For the text-containing cell, return its midpoint in (X, Y) coordinate format. 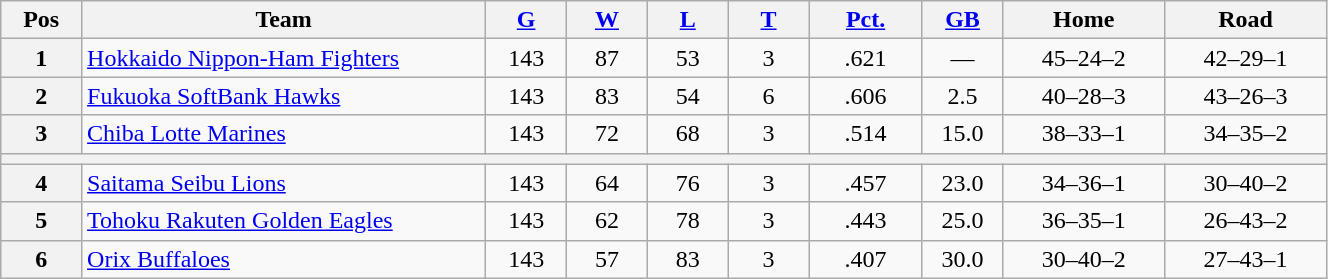
43–26–3 (1246, 96)
53 (688, 58)
.514 (866, 134)
76 (688, 183)
.443 (866, 221)
54 (688, 96)
15.0 (962, 134)
2.5 (962, 96)
.606 (866, 96)
36–35–1 (1084, 221)
30.0 (962, 259)
Home (1084, 20)
Road (1246, 20)
T (768, 20)
Hokkaido Nippon-Ham Fighters (284, 58)
— (962, 58)
G (526, 20)
5 (42, 221)
L (688, 20)
W (608, 20)
Pos (42, 20)
34–36–1 (1084, 183)
72 (608, 134)
Tohoku Rakuten Golden Eagles (284, 221)
68 (688, 134)
42–29–1 (1246, 58)
26–43–2 (1246, 221)
.407 (866, 259)
45–24–2 (1084, 58)
GB (962, 20)
Team (284, 20)
87 (608, 58)
.621 (866, 58)
Chiba Lotte Marines (284, 134)
64 (608, 183)
23.0 (962, 183)
62 (608, 221)
Fukuoka SoftBank Hawks (284, 96)
4 (42, 183)
34–35–2 (1246, 134)
78 (688, 221)
38–33–1 (1084, 134)
Orix Buffaloes (284, 259)
2 (42, 96)
40–28–3 (1084, 96)
.457 (866, 183)
1 (42, 58)
Saitama Seibu Lions (284, 183)
27–43–1 (1246, 259)
Pct. (866, 20)
57 (608, 259)
25.0 (962, 221)
